Capture the cell that displays the provided text and extract its (X, Y) central coordinate. 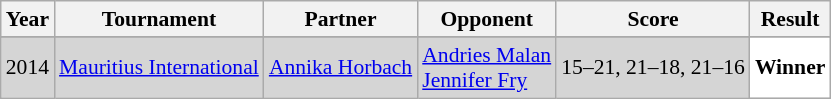
Annika Horbach (340, 68)
Winner (790, 68)
15–21, 21–18, 21–16 (653, 68)
Partner (340, 19)
Score (653, 19)
Tournament (159, 19)
2014 (28, 68)
Result (790, 19)
Mauritius International (159, 68)
Andries Malan Jennifer Fry (486, 68)
Opponent (486, 19)
Year (28, 19)
